Output the (x, y) coordinate of the center of the cell containing the given text.  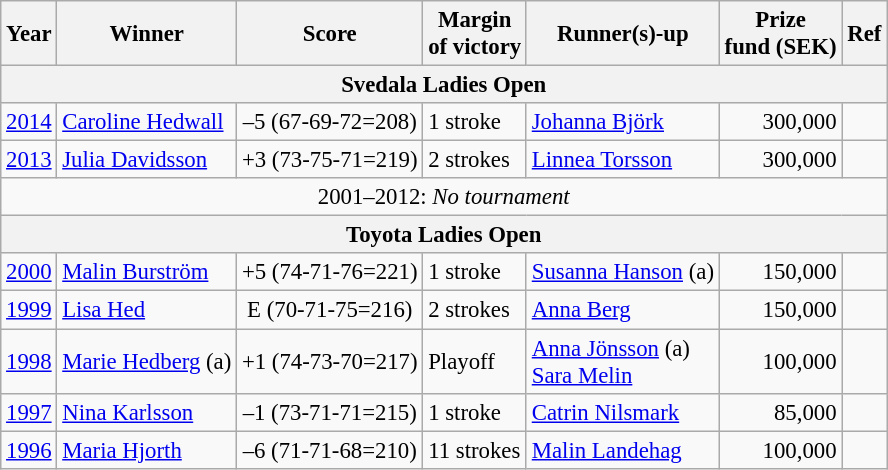
Maria Hjorth (147, 450)
Johanna Björk (622, 122)
Runner(s)-up (622, 34)
1997 (29, 412)
Prizefund (SEK) (780, 34)
Svedala Ladies Open (444, 85)
Ref (864, 34)
2014 (29, 122)
2001–2012: No tournament (444, 197)
Toyota Ladies Open (444, 235)
E (70-71-75=216) (330, 310)
Catrin Nilsmark (622, 412)
Score (330, 34)
1998 (29, 362)
–6 (71-71-68=210) (330, 450)
Playoff (475, 362)
Lisa Hed (147, 310)
2000 (29, 273)
Anna Jönsson (a) Sara Melin (622, 362)
Linnea Torsson (622, 160)
Marie Hedberg (a) (147, 362)
Year (29, 34)
Malin Burström (147, 273)
Marginof victory (475, 34)
–5 (67-69-72=208) (330, 122)
Julia Davidsson (147, 160)
1996 (29, 450)
–1 (73-71-71=215) (330, 412)
Anna Berg (622, 310)
+3 (73-75-71=219) (330, 160)
2013 (29, 160)
1999 (29, 310)
+5 (74-71-76=221) (330, 273)
11 strokes (475, 450)
Nina Karlsson (147, 412)
Susanna Hanson (a) (622, 273)
Malin Landehag (622, 450)
+1 (74-73-70=217) (330, 362)
85,000 (780, 412)
Winner (147, 34)
Caroline Hedwall (147, 122)
